Identify which cell holds the provided text, then report its [x, y] central coordinate. 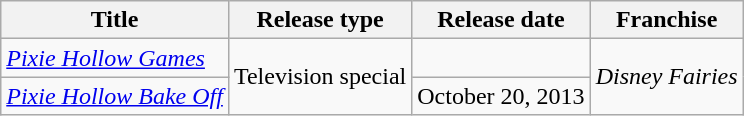
Release type [320, 20]
Title [115, 20]
Franchise [666, 20]
Pixie Hollow Games [115, 58]
Television special [320, 77]
October 20, 2013 [501, 96]
Pixie Hollow Bake Off [115, 96]
Release date [501, 20]
Disney Fairies [666, 77]
